Output the (x, y) coordinate of the center of the cell containing the given text.  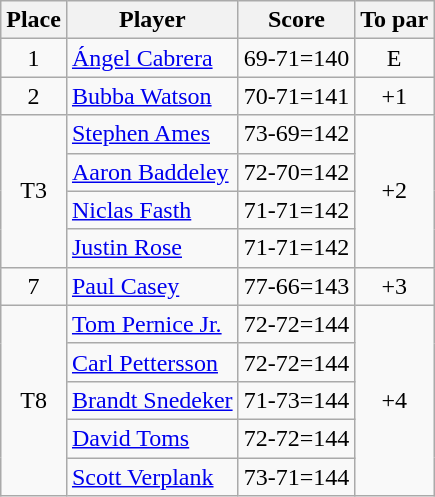
1 (34, 58)
Score (296, 20)
Ángel Cabrera (152, 58)
72-70=142 (296, 172)
73-71=144 (296, 477)
+1 (394, 96)
+2 (394, 191)
+3 (394, 286)
T8 (34, 400)
70-71=141 (296, 96)
77-66=143 (296, 286)
73-69=142 (296, 134)
Scott Verplank (152, 477)
2 (34, 96)
+4 (394, 400)
Player (152, 20)
David Toms (152, 438)
Place (34, 20)
Tom Pernice Jr. (152, 324)
Carl Pettersson (152, 362)
Brandt Snedeker (152, 400)
Aaron Baddeley (152, 172)
E (394, 58)
Bubba Watson (152, 96)
To par (394, 20)
69-71=140 (296, 58)
71-73=144 (296, 400)
T3 (34, 191)
Paul Casey (152, 286)
Stephen Ames (152, 134)
Justin Rose (152, 248)
7 (34, 286)
Niclas Fasth (152, 210)
